Pinpoint the cell where the given text exists, returning its (x, y) midpoint coordinate. 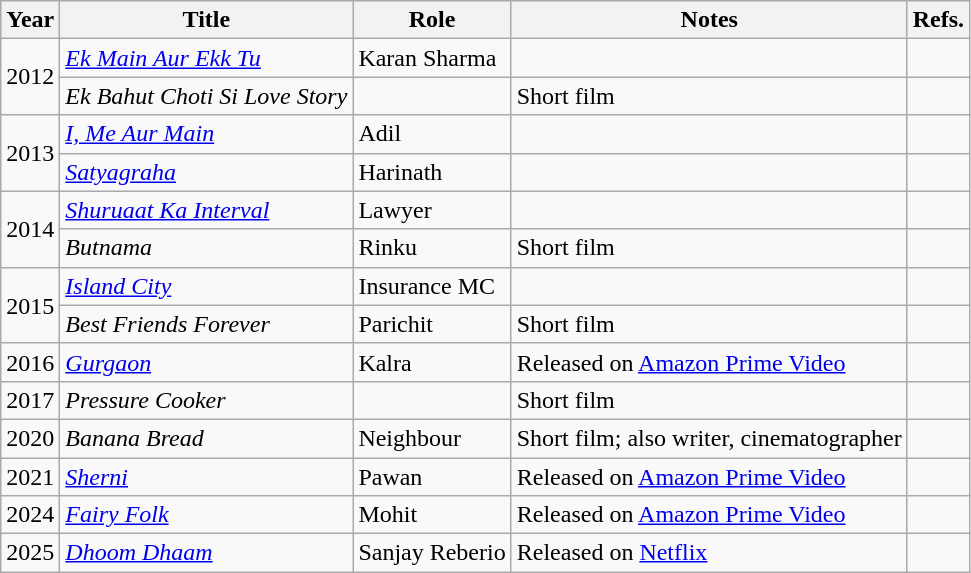
Harinath (432, 172)
Released on Netflix (709, 553)
Rinku (432, 248)
Sanjay Reberio (432, 553)
Satyagraha (206, 172)
2024 (30, 515)
Banana Bread (206, 438)
I, Me Aur Main (206, 134)
Kalra (432, 362)
Dhoom Dhaam (206, 553)
Pawan (432, 477)
Ek Bahut Choti Si Love Story (206, 96)
Insurance MC (432, 286)
2015 (30, 305)
Shuruaat Ka Interval (206, 210)
2016 (30, 362)
Short film; also writer, cinematographer (709, 438)
Karan Sharma (432, 58)
Gurgaon (206, 362)
Island City (206, 286)
Notes (709, 20)
Adil (432, 134)
Parichit (432, 324)
Sherni (206, 477)
Mohit (432, 515)
Neighbour (432, 438)
2025 (30, 553)
2017 (30, 400)
Lawyer (432, 210)
Role (432, 20)
Refs. (938, 20)
2021 (30, 477)
2012 (30, 77)
Title (206, 20)
2020 (30, 438)
Year (30, 20)
2014 (30, 229)
Best Friends Forever (206, 324)
Butnama (206, 248)
Pressure Cooker (206, 400)
2013 (30, 153)
Fairy Folk (206, 515)
Ek Main Aur Ekk Tu (206, 58)
